Output the (x, y) coordinate of the center of the cell containing the given text.  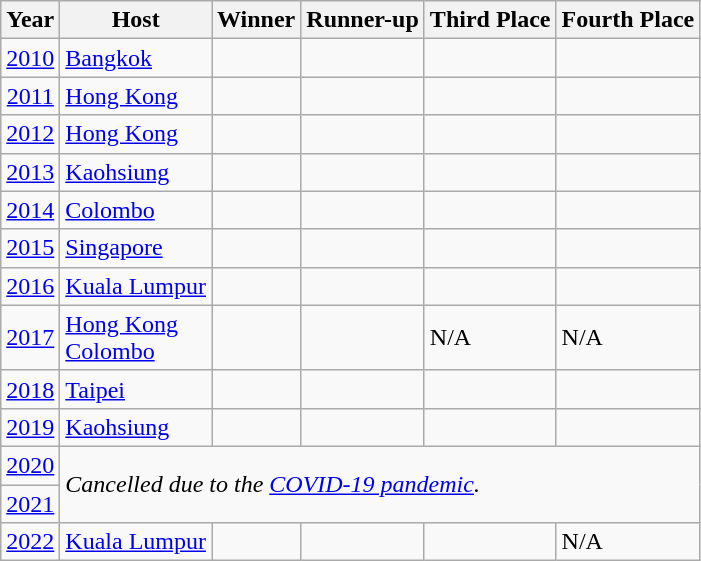
Colombo (136, 210)
2015 (30, 248)
2010 (30, 58)
Taipei (136, 389)
2018 (30, 389)
2020 (30, 465)
2022 (30, 542)
2019 (30, 427)
Runner-up (363, 20)
2017 (30, 338)
Hong Kong Colombo (136, 338)
Host (136, 20)
Fourth Place (628, 20)
2021 (30, 503)
Cancelled due to the COVID-19 pandemic. (380, 484)
Singapore (136, 248)
2011 (30, 96)
Year (30, 20)
Third Place (490, 20)
2013 (30, 172)
Bangkok (136, 58)
Winner (256, 20)
2016 (30, 286)
2012 (30, 134)
2014 (30, 210)
